For the text-containing cell, return its midpoint in (x, y) coordinate format. 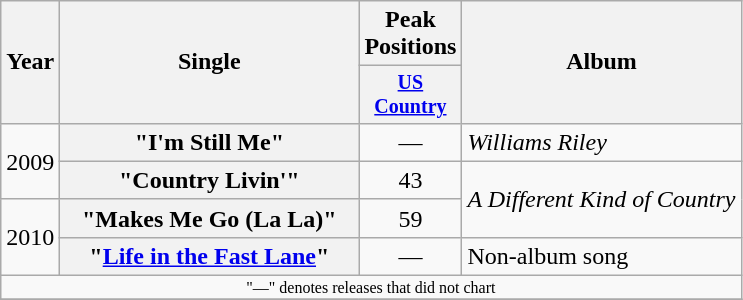
"I'm Still Me" (210, 142)
"Makes Me Go (La La)" (210, 218)
A Different Kind of Country (602, 199)
Williams Riley (602, 142)
Single (210, 62)
Album (602, 62)
2010 (30, 237)
US Country (410, 94)
2009 (30, 161)
"Country Livin'" (210, 180)
Year (30, 62)
"—" denotes releases that did not chart (371, 288)
Peak Positions (410, 34)
59 (410, 218)
Non-album song (602, 256)
"Life in the Fast Lane" (210, 256)
43 (410, 180)
